Capture the cell that displays the provided text and extract its [x, y] central coordinate. 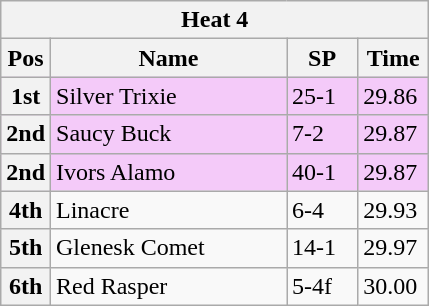
Time [394, 58]
5-4f [322, 286]
Ivors Alamo [169, 172]
Linacre [169, 210]
40-1 [322, 172]
Saucy Buck [169, 134]
29.93 [394, 210]
Pos [26, 58]
Red Rasper [169, 286]
25-1 [322, 96]
Name [169, 58]
Silver Trixie [169, 96]
SP [322, 58]
14-1 [322, 248]
5th [26, 248]
6th [26, 286]
29.97 [394, 248]
Glenesk Comet [169, 248]
1st [26, 96]
30.00 [394, 286]
29.86 [394, 96]
6-4 [322, 210]
4th [26, 210]
7-2 [322, 134]
Heat 4 [215, 20]
